Provide the [X, Y] coordinate of the cell's center where the given text is located.  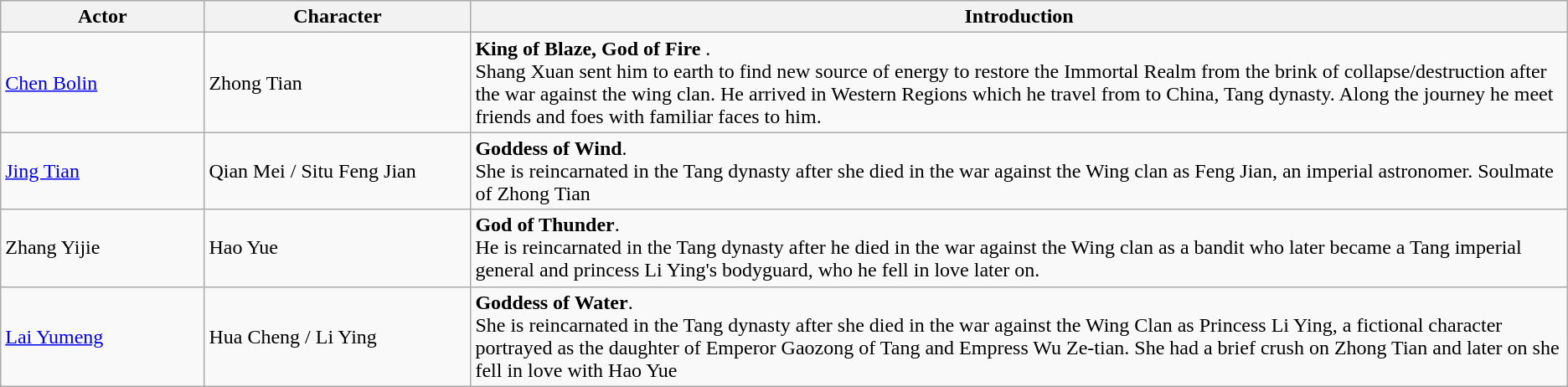
Hua Cheng / Li Ying [338, 337]
Lai Yumeng [102, 337]
Actor [102, 17]
Hao Yue [338, 248]
Character [338, 17]
Zhang Yijie [102, 248]
Chen Bolin [102, 82]
Jing Tian [102, 171]
Zhong Tian [338, 82]
Introduction [1019, 17]
Qian Mei / Situ Feng Jian [338, 171]
